Extract the (x, y) coordinate from the center of the cell holding the provided text.  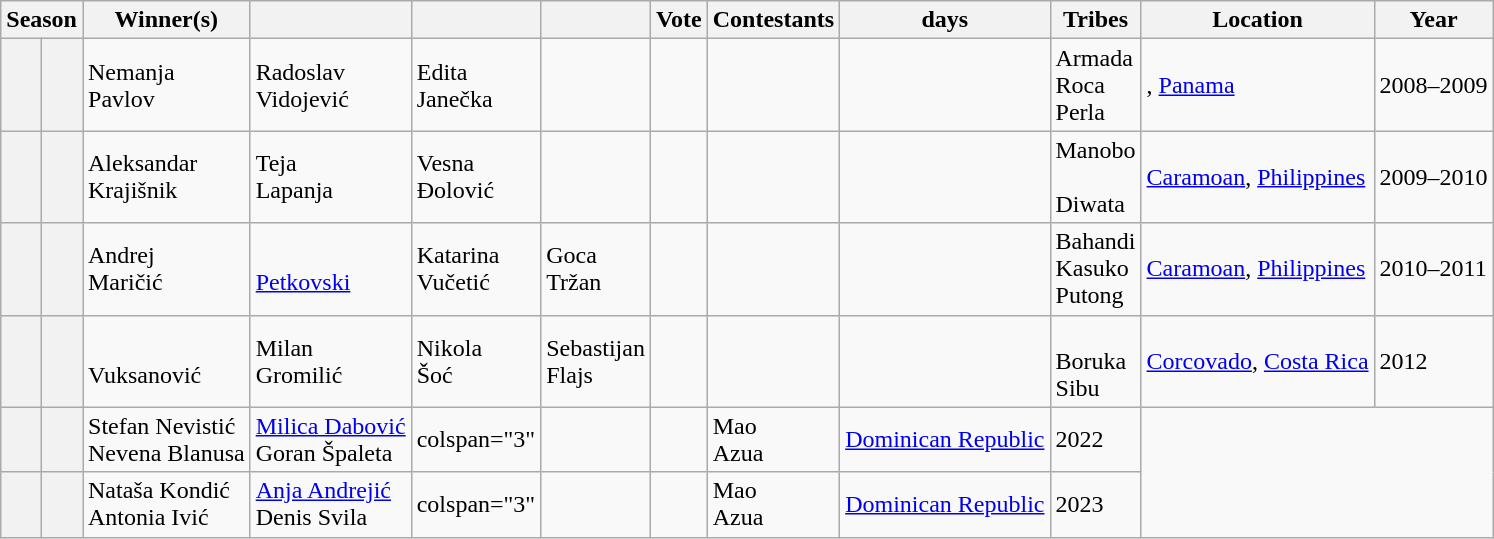
Tribes (1096, 20)
Anja Andrejić Denis Svila (330, 504)
days (945, 20)
Boruka Sibu (1096, 361)
Bahandi Kasuko Putong (1096, 269)
NikolaŠoć (476, 361)
MilanGromilić (330, 361)
Milica DabovićGoran Špaleta (330, 440)
, Panama (1258, 85)
VesnaĐolović (476, 177)
AleksandarKrajišnik (166, 177)
EditaJanečka (476, 85)
Corcovado, Costa Rica (1258, 361)
KatarinaVučetić (476, 269)
2023 (1096, 504)
2012 (1434, 361)
Year (1434, 20)
Location (1258, 20)
Vote (678, 20)
Armada Roca Perla (1096, 85)
RadoslavVidojević (330, 85)
2009–2010 (1434, 177)
Contestants (773, 20)
AndrejMaričić (166, 269)
Winner(s) (166, 20)
2008–2009 (1434, 85)
NemanjaPavlov (166, 85)
TejaLapanja (330, 177)
Manobo Diwata (1096, 177)
Nataša KondićAntonia Ivić (166, 504)
2022 (1096, 440)
Petkovski (330, 269)
2010–2011 (1434, 269)
Vuksanović (166, 361)
GocaTržan (596, 269)
Stefan NevistićNevena Blanusa (166, 440)
SebastijanFlajs (596, 361)
Season (42, 20)
